Extract the [X, Y] coordinate from the center of the cell holding the provided text.  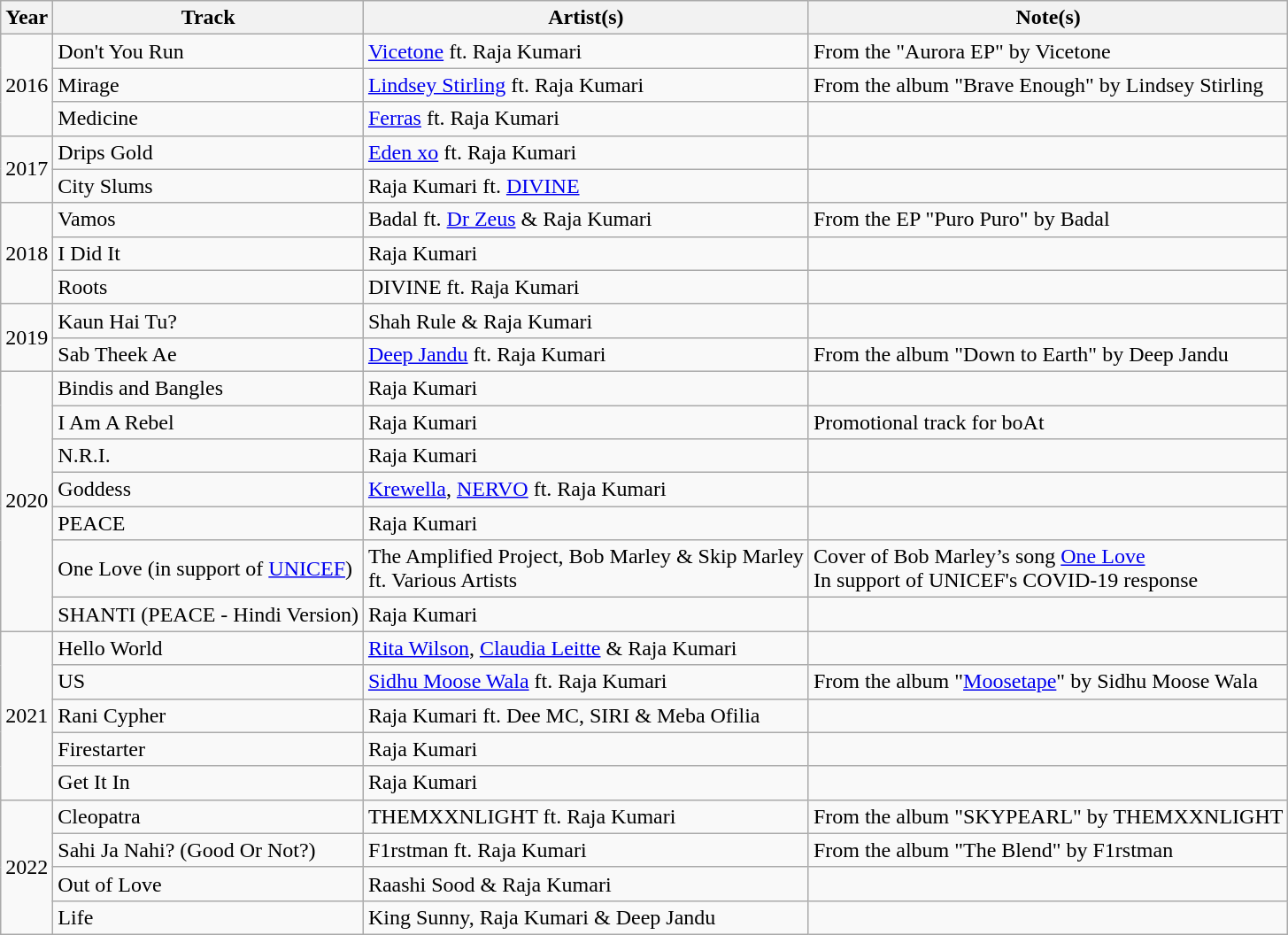
2018 [27, 253]
Note(s) [1048, 18]
Rani Cypher [209, 715]
From the "Aurora EP" by Vicetone [1048, 51]
Bindis and Bangles [209, 388]
Krewella, NERVO ft. Raja Kumari [586, 490]
2016 [27, 85]
Sahi Ja Nahi? (Good Or Not?) [209, 850]
I Did It [209, 253]
From the album "Brave Enough" by Lindsey Stirling [1048, 85]
Mirage [209, 85]
Year [27, 18]
Eden xo ft. Raja Kumari [586, 152]
2022 [27, 867]
From the album "Moosetape" by Sidhu Moose Wala [1048, 682]
Cleopatra [209, 816]
From the album "SKYPEARL" by THEMXXNLIGHT [1048, 816]
Don't You Run [209, 51]
Lindsey Stirling ft. Raja Kumari [586, 85]
The Amplified Project, Bob Marley & Skip Marleyft. Various Artists [586, 568]
Firestarter [209, 749]
Kaun Hai Tu? [209, 321]
Raja Kumari ft. DIVINE [586, 186]
Vicetone ft. Raja Kumari [586, 51]
PEACE [209, 523]
City Slums [209, 186]
Cover of Bob Marley’s song One LoveIn support of UNICEF's COVID-19 response [1048, 568]
Deep Jandu ft. Raja Kumari [586, 354]
Goddess [209, 490]
Medicine [209, 119]
Life [209, 917]
DIVINE ft. Raja Kumari [586, 287]
2020 [27, 501]
2017 [27, 169]
Sab Theek Ae [209, 354]
Vamos [209, 220]
From the EP "Puro Puro" by Badal [1048, 220]
2019 [27, 337]
N.R.I. [209, 456]
Artist(s) [586, 18]
SHANTI (PEACE - Hindi Version) [209, 614]
F1rstman ft. Raja Kumari [586, 850]
Raja Kumari ft. Dee MC, SIRI & Meba Ofilia [586, 715]
Hello World [209, 648]
Get It In [209, 783]
Ferras ft. Raja Kumari [586, 119]
Drips Gold [209, 152]
King Sunny, Raja Kumari & Deep Jandu [586, 917]
From the album "The Blend" by F1rstman [1048, 850]
2021 [27, 715]
THEMXXNLIGHT ft. Raja Kumari [586, 816]
Raashi Sood & Raja Kumari [586, 884]
Rita Wilson, Claudia Leitte & Raja Kumari [586, 648]
One Love (in support of UNICEF) [209, 568]
Promotional track for boAt [1048, 422]
Badal ft. Dr Zeus & Raja Kumari [586, 220]
US [209, 682]
Out of Love [209, 884]
Roots [209, 287]
Track [209, 18]
Sidhu Moose Wala ft. Raja Kumari [586, 682]
I Am A Rebel [209, 422]
Shah Rule & Raja Kumari [586, 321]
From the album "Down to Earth" by Deep Jandu [1048, 354]
